Extract the [x, y] coordinate from the center of the cell holding the provided text.  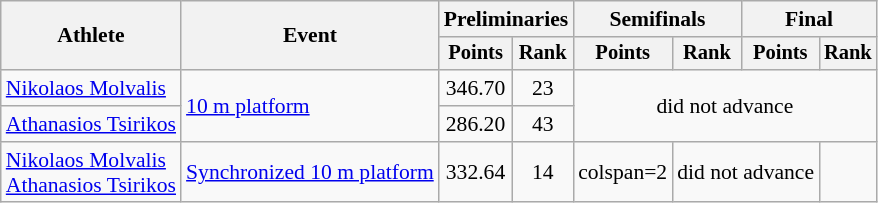
Semifinals [657, 19]
23 [542, 88]
Athanasios Tsirikos [91, 124]
10 m platform [310, 106]
332.64 [476, 172]
Nikolaos Molvalis [91, 88]
Synchronized 10 m platform [310, 172]
Event [310, 36]
colspan=2 [622, 172]
Preliminaries [506, 19]
Nikolaos MolvalisAthanasios Tsirikos [91, 172]
14 [542, 172]
286.20 [476, 124]
Final [810, 19]
346.70 [476, 88]
Athlete [91, 36]
43 [542, 124]
